Scan for the cell matching the given text and deliver its [x, y] coordinate at center. 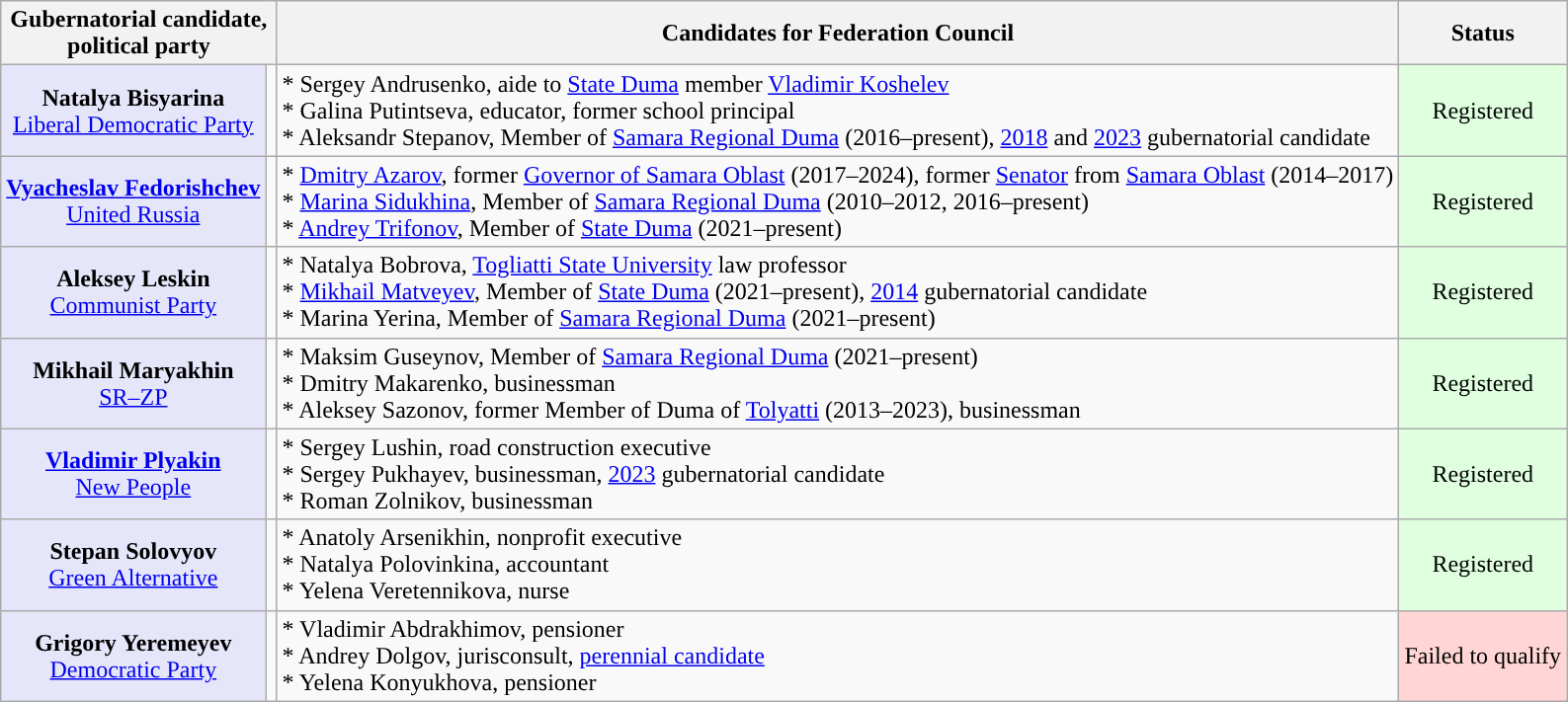
* Anatoly Arsenikhin, nonprofit executive* Natalya Polovinkina, accountant* Yelena Veretennikova, nurse [838, 565]
* Sergey Lushin, road construction executive* Sergey Pukhayev, businessman, 2023 gubernatorial candidate* Roman Zolnikov, businessman [838, 474]
Status [1483, 34]
Vyacheslav FedorishchevUnited Russia [133, 201]
Gubernatorial candidate,political party [138, 34]
Grigory YeremeyevDemocratic Party [133, 656]
Mikhail MaryakhinSR–ZP [133, 383]
Aleksey LeskinCommunist Party [133, 292]
* Vladimir Abdrakhimov, pensioner* Andrey Dolgov, jurisconsult, perennial candidate* Yelena Konyukhova, pensioner [838, 656]
Stepan SolovyovGreen Alternative [133, 565]
Candidates for Federation Council [838, 34]
Natalya BisyarinaLiberal Democratic Party [133, 111]
Vladimir PlyakinNew People [133, 474]
Failed to qualify [1483, 656]
